Output the [x, y] coordinate of the center of the cell containing the given text.  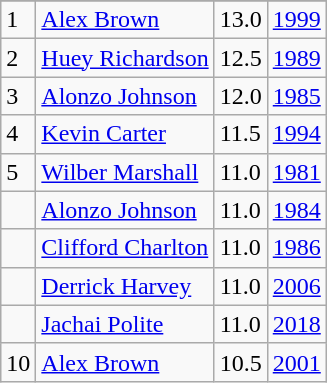
13.0 [240, 20]
1985 [296, 96]
5 [18, 172]
1989 [296, 58]
Wilber Marshall [125, 172]
1 [18, 20]
1994 [296, 134]
2018 [296, 324]
Huey Richardson [125, 58]
2 [18, 58]
1999 [296, 20]
1986 [296, 248]
Clifford Charlton [125, 248]
Kevin Carter [125, 134]
11.5 [240, 134]
2006 [296, 286]
4 [18, 134]
Derrick Harvey [125, 286]
12.0 [240, 96]
2001 [296, 362]
Jachai Polite [125, 324]
3 [18, 96]
1984 [296, 210]
10 [18, 362]
12.5 [240, 58]
10.5 [240, 362]
1981 [296, 172]
